Determine the (x, y) coordinate at the center of the cell enclosing the given text.  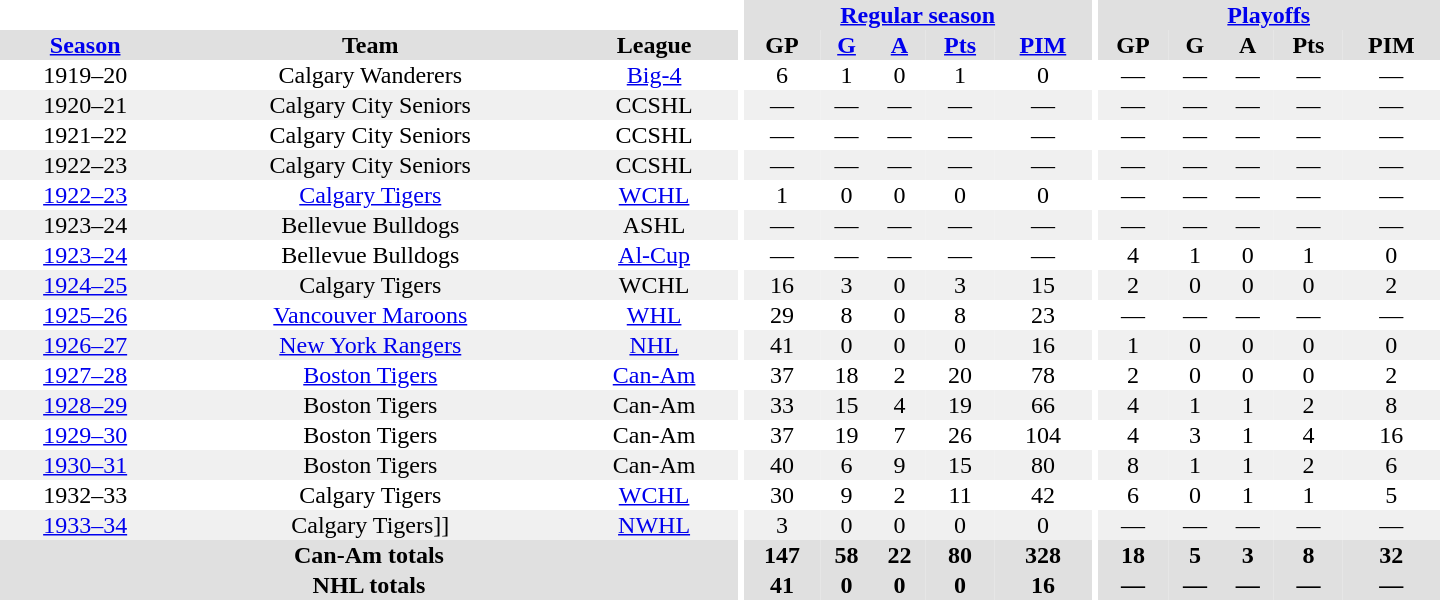
Can-Am totals (369, 555)
1921–22 (85, 135)
147 (782, 555)
42 (1042, 495)
66 (1042, 405)
11 (960, 495)
Al-Cup (654, 255)
Vancouver Maroons (370, 315)
1927–28 (85, 375)
Playoffs (1268, 15)
26 (960, 435)
1928–29 (85, 405)
7 (900, 435)
Regular season (918, 15)
30 (782, 495)
Calgary Wanderers (370, 75)
1919–20 (85, 75)
Season (85, 45)
328 (1042, 555)
23 (1042, 315)
32 (1392, 555)
New York Rangers (370, 345)
1920–21 (85, 105)
NWHL (654, 525)
Team (370, 45)
29 (782, 315)
58 (846, 555)
78 (1042, 375)
League (654, 45)
20 (960, 375)
104 (1042, 435)
NHL totals (369, 585)
40 (782, 465)
1925–26 (85, 315)
Calgary Tigers]] (370, 525)
1926–27 (85, 345)
NHL (654, 345)
Big-4 (654, 75)
ASHL (654, 225)
22 (900, 555)
1932–33 (85, 495)
1933–34 (85, 525)
1924–25 (85, 285)
1930–31 (85, 465)
WHL (654, 315)
1929–30 (85, 435)
33 (782, 405)
